Capture the cell that displays the provided text and extract its (x, y) central coordinate. 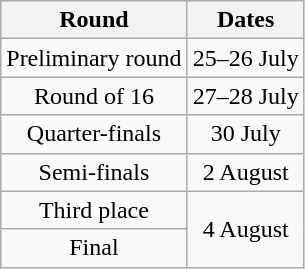
Third place (94, 210)
Dates (246, 20)
25–26 July (246, 58)
Preliminary round (94, 58)
Semi-finals (94, 172)
2 August (246, 172)
Final (94, 248)
30 July (246, 134)
4 August (246, 229)
Round (94, 20)
27–28 July (246, 96)
Round of 16 (94, 96)
Quarter-finals (94, 134)
